Find where the given text appears and provide that cell's center as [x, y] coordinate. 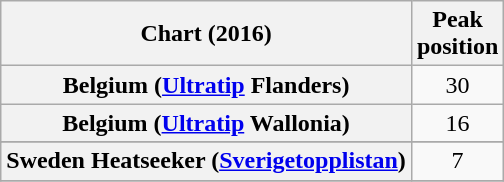
Belgium (Ultratip Flanders) [206, 85]
Peakposition [457, 34]
7 [457, 161]
30 [457, 85]
Belgium (Ultratip Wallonia) [206, 123]
Sweden Heatseeker (Sverigetopplistan) [206, 161]
Chart (2016) [206, 34]
16 [457, 123]
